Output the [X, Y] coordinate of the center of the cell containing the given text.  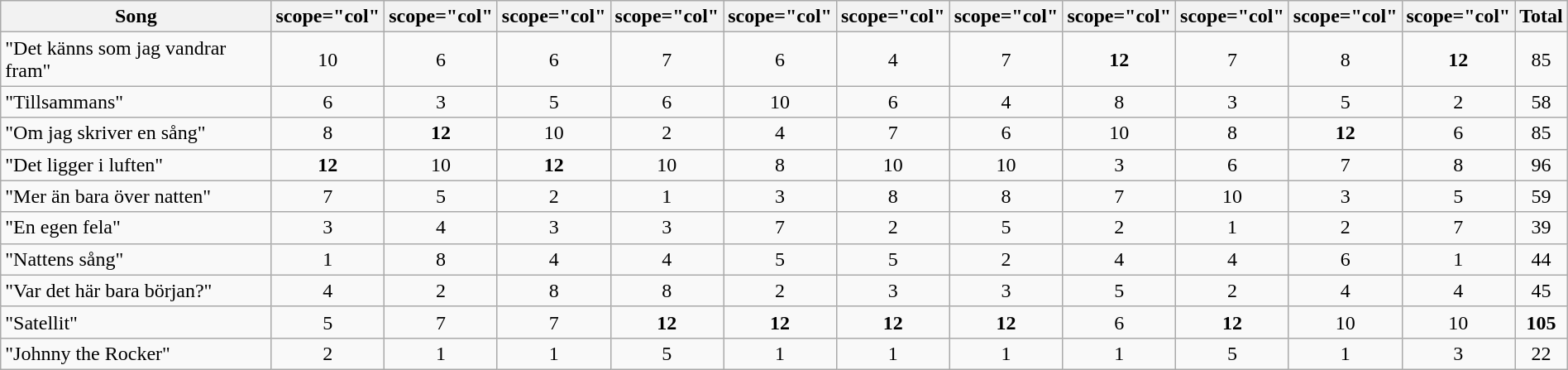
Total [1542, 17]
"Var det här bara början?" [136, 291]
"Tillsammans" [136, 102]
"Om jag skriver en sång" [136, 133]
"Det känns som jag vandrar fram" [136, 60]
96 [1542, 165]
59 [1542, 196]
105 [1542, 322]
45 [1542, 291]
44 [1542, 259]
Song [136, 17]
"Det ligger i luften" [136, 165]
39 [1542, 228]
58 [1542, 102]
22 [1542, 353]
"Nattens sång" [136, 259]
"Satellit" [136, 322]
"Mer än bara över natten" [136, 196]
"Johnny the Rocker" [136, 353]
"En egen fela" [136, 228]
